Capture the cell that displays the provided text and extract its [x, y] central coordinate. 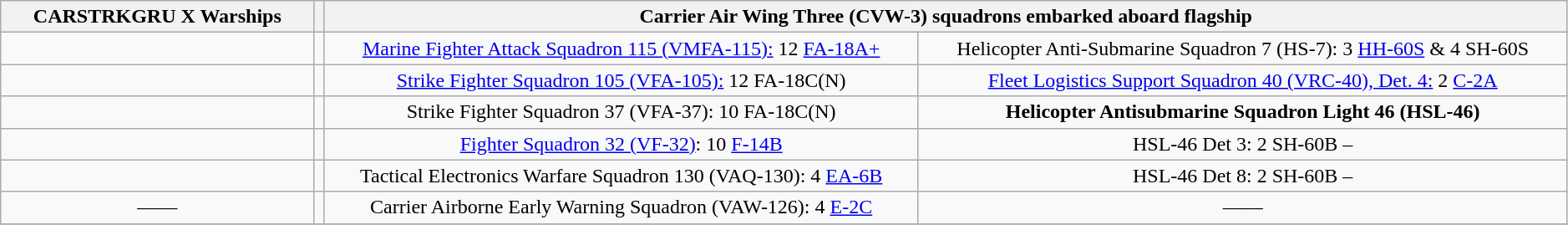
HSL-46 Det 8: 2 SH-60B – [1243, 176]
Strike Fighter Squadron 105 (VFA-105): 12 FA-18C(N) [622, 80]
Helicopter Anti-Submarine Squadron 7 (HS-7): 3 HH-60S & 4 SH-60S [1243, 49]
Helicopter Antisubmarine Squadron Light 46 (HSL-46) [1243, 112]
HSL-46 Det 3: 2 SH-60B – [1243, 144]
Tactical Electronics Warfare Squadron 130 (VAQ-130): 4 EA-6B [622, 176]
Carrier Airborne Early Warning Squadron (VAW-126): 4 E-2C [622, 207]
Carrier Air Wing Three (CVW-3) squadrons embarked aboard flagship [946, 17]
CARSTRKGRU X Warships [157, 17]
Marine Fighter Attack Squadron 115 (VMFA-115): 12 FA-18A+ [622, 49]
Fleet Logistics Support Squadron 40 (VRC-40), Det. 4: 2 C-2A [1243, 80]
Strike Fighter Squadron 37 (VFA-37): 10 FA-18C(N) [622, 112]
Fighter Squadron 32 (VF-32): 10 F-14B [622, 144]
